Return the (x, y) coordinate for the center point of the cell that contains the specified text.  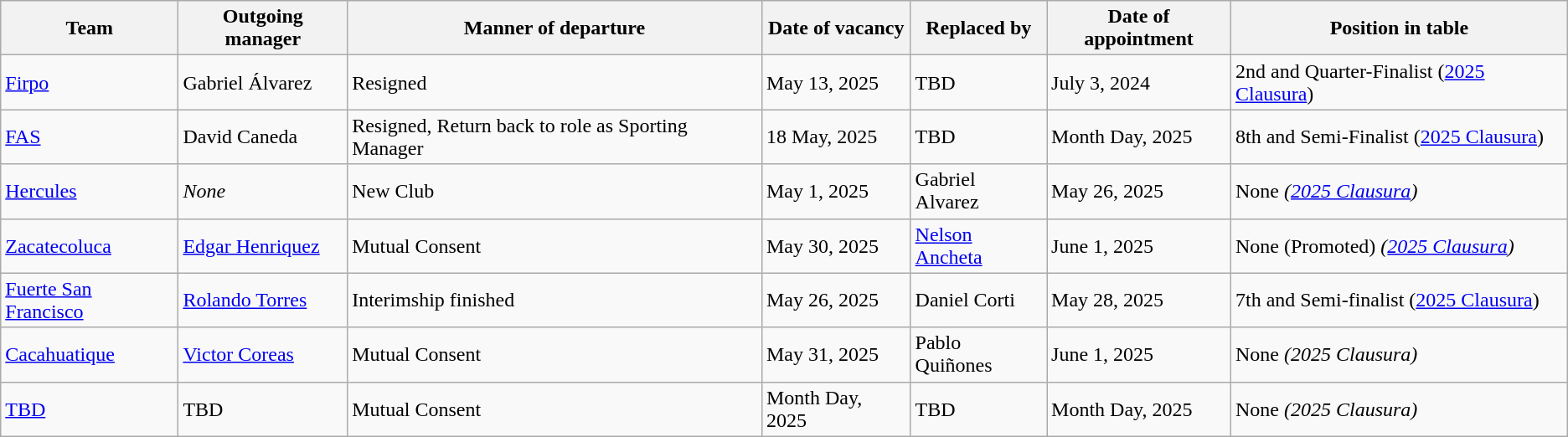
Team (90, 28)
New Club (554, 191)
May 1, 2025 (836, 191)
David Caneda (263, 137)
2nd and Quarter-Finalist (2025 Clausura) (1400, 82)
July 3, 2024 (1139, 82)
Replaced by (978, 28)
May 31, 2025 (836, 355)
Date of appointment (1139, 28)
Daniel Corti (978, 300)
18 May, 2025 (836, 137)
7th and Semi-finalist (2025 Clausura) (1400, 300)
Outgoing manager (263, 28)
Zacatecoluca (90, 246)
Gabriel Alvarez (978, 191)
Cacahuatique (90, 355)
8th and Semi-Finalist (2025 Clausura) (1400, 137)
May 30, 2025 (836, 246)
Firpo (90, 82)
Manner of departure (554, 28)
Rolando Torres (263, 300)
Gabriel Álvarez (263, 82)
None (263, 191)
Victor Coreas (263, 355)
Hercules (90, 191)
Date of vacancy (836, 28)
Resigned (554, 82)
None (Promoted) (2025 Clausura) (1400, 246)
Pablo Quiñones (978, 355)
Edgar Henriquez (263, 246)
Fuerte San Francisco (90, 300)
Interimship finished (554, 300)
Position in table (1400, 28)
FAS (90, 137)
Resigned, Return back to role as Sporting Manager (554, 137)
Nelson Ancheta (978, 246)
May 13, 2025 (836, 82)
May 28, 2025 (1139, 300)
